From the cell containing the given text, extract its center point as [x, y] coordinate. 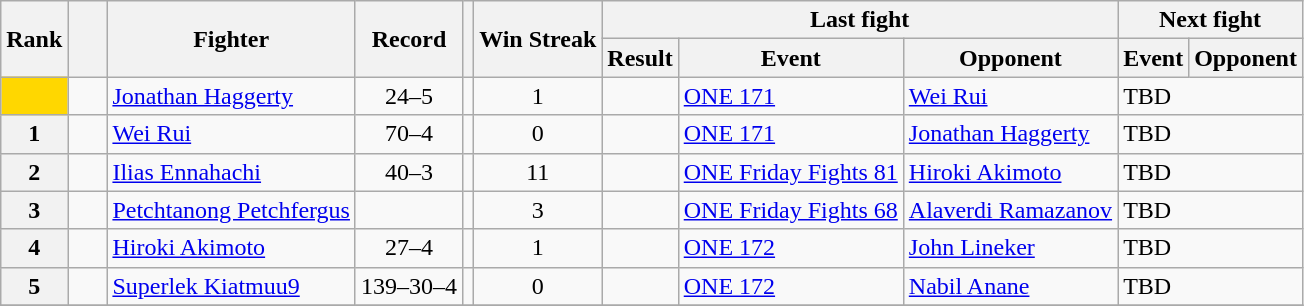
Result [640, 58]
Rank [34, 39]
Win Streak [538, 39]
ONE Friday Fights 68 [790, 210]
Ilias Ennahachi [232, 172]
Next fight [1210, 20]
Record [408, 39]
Fighter [232, 39]
5 [34, 286]
John Lineker [1010, 248]
40–3 [408, 172]
Nabil Anane [1010, 286]
ONE Friday Fights 81 [790, 172]
4 [34, 248]
Petchtanong Petchfergus [232, 210]
Superlek Kiatmuu9 [232, 286]
Last fight [860, 20]
Alaverdi Ramazanov [1010, 210]
2 [34, 172]
27–4 [408, 248]
11 [538, 172]
24–5 [408, 96]
139–30–4 [408, 286]
70–4 [408, 134]
